Detect which cell encompasses the target text, then output its (X, Y) center coordinate. 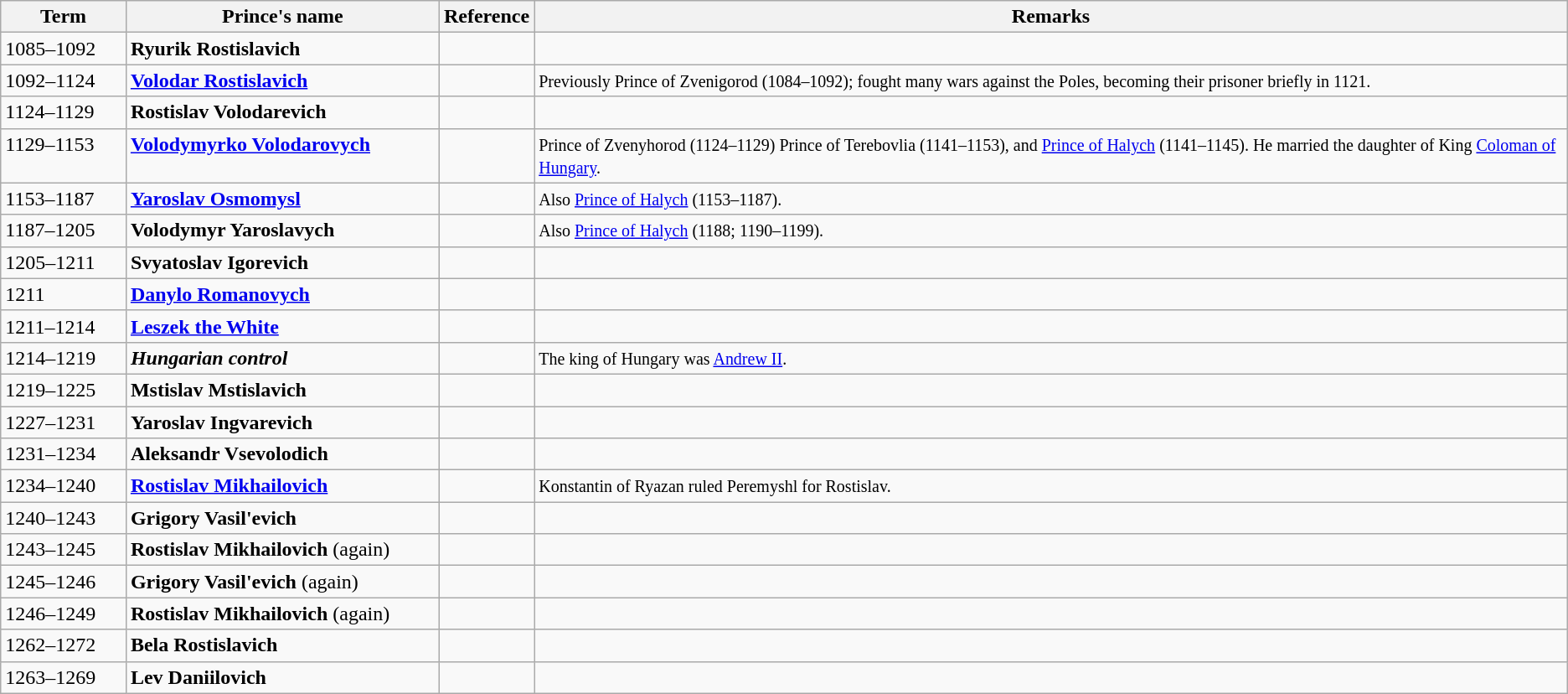
1219–1225 (64, 390)
1124–1129 (64, 112)
1234–1240 (64, 486)
Yaroslav Ingvarevich (282, 422)
1129–1153 (64, 156)
1263–1269 (64, 677)
Yaroslav Osmomysl (282, 199)
Danylo Romanovych (282, 294)
Svyatoslav Igorevich (282, 262)
Lev Daniilovich (282, 677)
Mstislav Mstislavich (282, 390)
Rostislav Volodarevich (282, 112)
1231–1234 (64, 454)
Prince's name (282, 17)
Term (64, 17)
1240–1243 (64, 518)
1205–1211 (64, 262)
Konstantin of Ryazan ruled Peremyshl for Rostislav. (1051, 486)
Aleksandr Vsevolodich (282, 454)
Volodar Rostislavich (282, 80)
1085–1092 (64, 49)
Previously Prince of Zvenigorod (1084–1092); fought many wars against the Poles, becoming their prisoner briefly in 1121. (1051, 80)
Also Prince of Halych (1153–1187). (1051, 199)
1262–1272 (64, 645)
1211–1214 (64, 326)
1245–1246 (64, 582)
Reference (486, 17)
1153–1187 (64, 199)
1211 (64, 294)
Ryurik Rostislavich (282, 49)
Grigory Vasil'evich (282, 518)
1227–1231 (64, 422)
Bela Rostislavich (282, 645)
Volodymyrko Volodarovych (282, 156)
Remarks (1051, 17)
Volodymyr Yaroslavych (282, 230)
Grigory Vasil'evich (again) (282, 582)
Also Prince of Halych (1188; 1190–1199). (1051, 230)
1092–1124 (64, 80)
1187–1205 (64, 230)
1243–1245 (64, 550)
The king of Hungary was Andrew II. (1051, 358)
Rostislav Mikhailovich (282, 486)
Leszek the White (282, 326)
1214–1219 (64, 358)
Hungarian control (282, 358)
1246–1249 (64, 614)
